Locate the cell with the specified text and output its (X, Y) center coordinate. 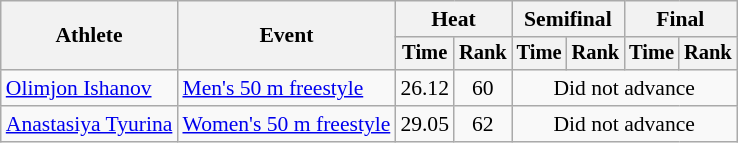
Event (286, 36)
Anastasiya Tyurina (90, 124)
Semifinal (568, 19)
Athlete (90, 36)
Final (680, 19)
29.05 (424, 124)
Men's 50 m freestyle (286, 88)
60 (483, 88)
26.12 (424, 88)
Women's 50 m freestyle (286, 124)
Heat (453, 19)
62 (483, 124)
Olimjon Ishanov (90, 88)
